Capture the cell that displays the provided text and extract its [x, y] central coordinate. 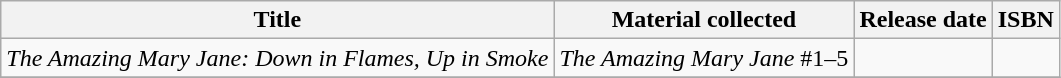
ISBN [1026, 20]
Material collected [704, 20]
Release date [923, 20]
Title [278, 20]
The Amazing Mary Jane #1–5 [704, 58]
The Amazing Mary Jane: Down in Flames, Up in Smoke [278, 58]
